Identify which cell holds the provided text, then report its (X, Y) central coordinate. 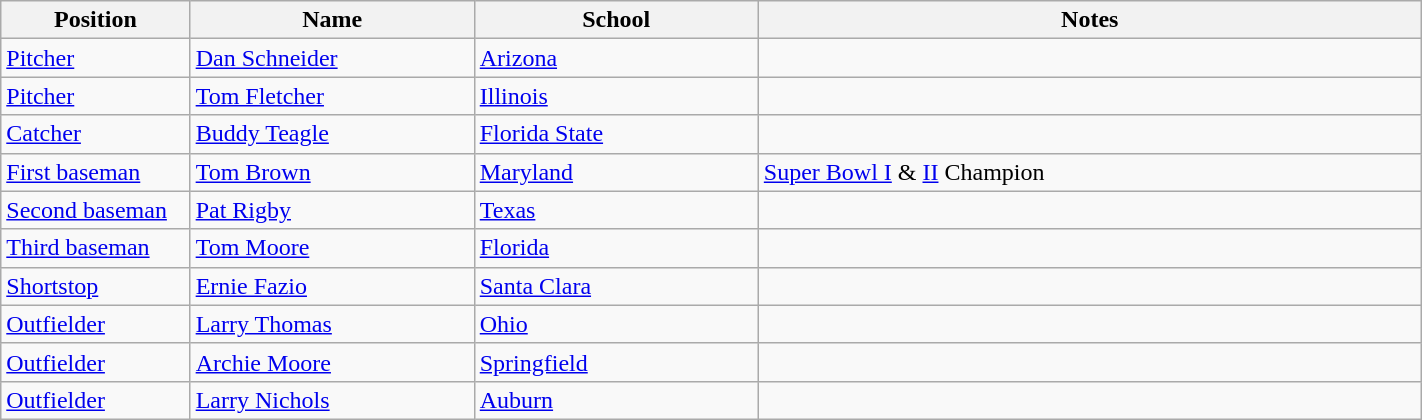
Ohio (616, 324)
First baseman (96, 172)
Larry Thomas (332, 324)
Arizona (616, 58)
Super Bowl I & II Champion (1090, 172)
Santa Clara (616, 286)
Florida (616, 248)
Larry Nichols (332, 400)
Springfield (616, 362)
Dan Schneider (332, 58)
Illinois (616, 96)
Notes (1090, 20)
Name (332, 20)
Catcher (96, 134)
Buddy Teagle (332, 134)
Tom Moore (332, 248)
Position (96, 20)
Pat Rigby (332, 210)
Tom Brown (332, 172)
Ernie Fazio (332, 286)
Tom Fletcher (332, 96)
Shortstop (96, 286)
Third baseman (96, 248)
Florida State (616, 134)
Archie Moore (332, 362)
School (616, 20)
Maryland (616, 172)
Second baseman (96, 210)
Texas (616, 210)
Auburn (616, 400)
